Output the [x, y] coordinate of the center of the cell containing the given text.  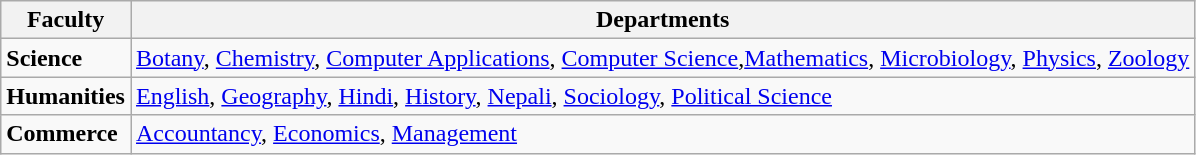
Faculty [66, 20]
Botany, Chemistry, Computer Applications, Computer Science,Mathematics, Microbiology, Physics, Zoology [662, 58]
Humanities [66, 96]
English, Geography, Hindi, History, Nepali, Sociology, Political Science [662, 96]
Accountancy, Economics, Management [662, 134]
Science [66, 58]
Departments [662, 20]
Commerce [66, 134]
